Find where the given text appears and provide that cell's center as (x, y) coordinate. 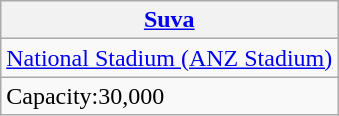
National Stadium (ANZ Stadium) (170, 58)
Capacity:30,000 (170, 96)
Suva (170, 20)
